Provide the [X, Y] coordinate of the cell's center where the given text is located.  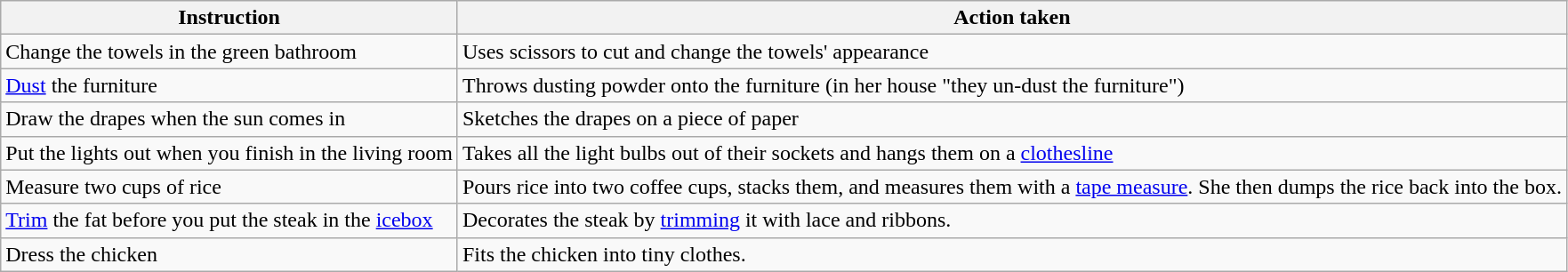
Takes all the light bulbs out of their sockets and hangs them on a clothesline [1012, 153]
Dress the chicken [229, 254]
Draw the drapes when the sun comes in [229, 119]
Change the towels in the green bathroom [229, 52]
Decorates the steak by trimming it with lace and ribbons. [1012, 220]
Put the lights out when you finish in the living room [229, 153]
Uses scissors to cut and change the towels' appearance [1012, 52]
Action taken [1012, 18]
Pours rice into two coffee cups, stacks them, and measures them with a tape measure. She then dumps the rice back into the box. [1012, 187]
Trim the fat before you put the steak in the icebox [229, 220]
Sketches the drapes on a piece of paper [1012, 119]
Dust the furniture [229, 85]
Fits the chicken into tiny clothes. [1012, 254]
Instruction [229, 18]
Measure two cups of rice [229, 187]
Throws dusting powder onto the furniture (in her house "they un-dust the furniture") [1012, 85]
